Provide the (x, y) coordinate of the cell's center where the given text is located.  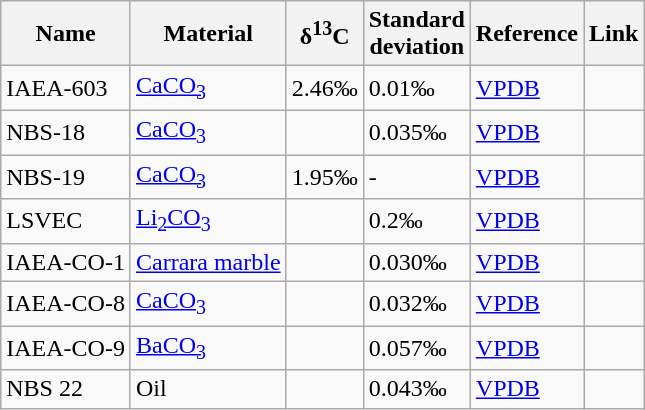
NBS-19 (66, 176)
0.043‰ (416, 389)
- (416, 176)
0.2‰ (416, 221)
IAEA-603 (66, 88)
Li2CO3 (208, 221)
Reference (526, 34)
Material (208, 34)
1.95‰ (324, 176)
NBS-18 (66, 132)
0.057‰ (416, 348)
LSVEC (66, 221)
δ13C (324, 34)
Standarddeviation (416, 34)
NBS 22 (66, 389)
2.46‰ (324, 88)
IAEA-CO-9 (66, 348)
Carrara marble (208, 262)
0.035‰ (416, 132)
BaCO3 (208, 348)
Oil (208, 389)
IAEA-CO-1 (66, 262)
Link (614, 34)
Name (66, 34)
IAEA-CO-8 (66, 303)
0.01‰ (416, 88)
0.030‰ (416, 262)
0.032‰ (416, 303)
